Return the [X, Y] coordinate for the center point of the cell that contains the specified text.  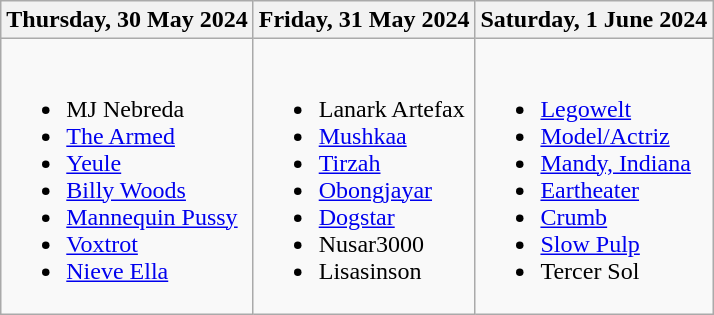
Thursday, 30 May 2024 [127, 20]
MJ NebredaThe ArmedYeuleBilly WoodsMannequin PussyVoxtrotNieve Ella [127, 176]
Lanark ArtefaxMushkaaTirzahObongjayarDogstarNusar3000Lisasinson [364, 176]
LegoweltModel/ActrizMandy, IndianaEartheaterCrumbSlow PulpTercer Sol [594, 176]
Friday, 31 May 2024 [364, 20]
Saturday, 1 June 2024 [594, 20]
